Find where the given text appears and provide that cell's center as (X, Y) coordinate. 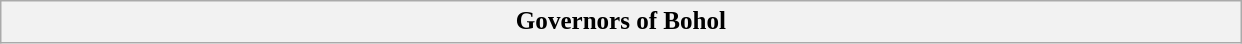
Governors of Bohol (621, 22)
